For the text-containing cell, return its midpoint in [x, y] coordinate format. 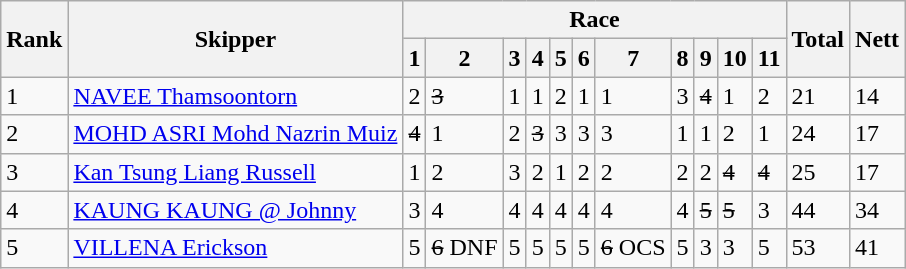
Nett [878, 39]
Skipper [236, 39]
44 [818, 210]
VILLENA Erickson [236, 248]
KAUNG KAUNG @ Johnny [236, 210]
24 [818, 134]
6 DNF [464, 248]
Kan Tsung Liang Russell [236, 172]
NAVEE Thamsoontorn [236, 96]
9 [706, 58]
7 [633, 58]
6 [584, 58]
41 [878, 248]
MOHD ASRI Mohd Nazrin Muiz [236, 134]
21 [818, 96]
Race [594, 20]
53 [818, 248]
34 [878, 210]
14 [878, 96]
6 OCS [633, 248]
Total [818, 39]
25 [818, 172]
8 [682, 58]
10 [734, 58]
Rank [34, 39]
11 [769, 58]
